Capture the cell that displays the provided text and extract its [x, y] central coordinate. 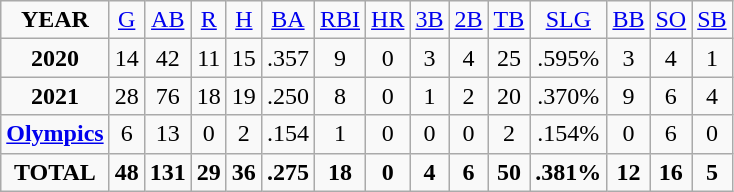
42 [168, 58]
Olympics [55, 134]
BA [288, 20]
.381% [568, 172]
.154 [288, 134]
SO [671, 20]
2021 [55, 96]
12 [628, 172]
5 [712, 172]
11 [208, 58]
SB [712, 20]
.250 [288, 96]
15 [244, 58]
.370% [568, 96]
19 [244, 96]
R [208, 20]
76 [168, 96]
RBI [340, 20]
.357 [288, 58]
50 [509, 172]
YEAR [55, 20]
25 [509, 58]
131 [168, 172]
14 [126, 58]
2B [468, 20]
3B [430, 20]
29 [208, 172]
28 [126, 96]
SLG [568, 20]
20 [509, 96]
36 [244, 172]
13 [168, 134]
2020 [55, 58]
.275 [288, 172]
BB [628, 20]
TB [509, 20]
8 [340, 96]
HR [388, 20]
TOTAL [55, 172]
AB [168, 20]
48 [126, 172]
H [244, 20]
.154% [568, 134]
G [126, 20]
.595% [568, 58]
16 [671, 172]
